Provide the [X, Y] coordinate of the cell's center where the given text is located.  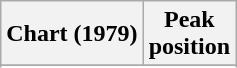
Chart (1979) [72, 34]
Peakposition [189, 34]
